Provide the [x, y] coordinate of the cell's center where the given text is located.  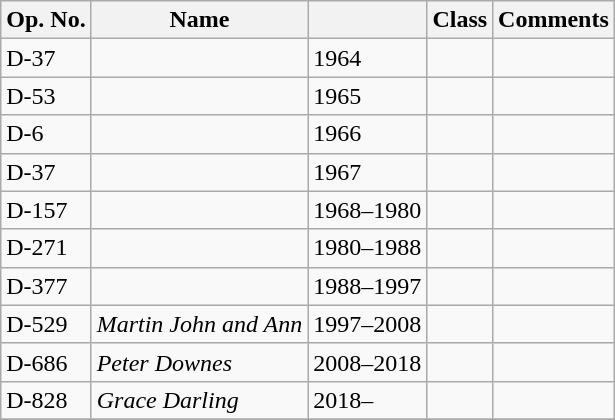
1988–1997 [368, 286]
D-377 [46, 286]
1968–1980 [368, 210]
Peter Downes [200, 362]
Comments [554, 20]
D-529 [46, 324]
D-53 [46, 96]
D-271 [46, 248]
D-828 [46, 400]
Name [200, 20]
D-686 [46, 362]
Grace Darling [200, 400]
2018– [368, 400]
Class [460, 20]
1980–1988 [368, 248]
Martin John and Ann [200, 324]
Op. No. [46, 20]
D-6 [46, 134]
1965 [368, 96]
2008–2018 [368, 362]
D-157 [46, 210]
1966 [368, 134]
1967 [368, 172]
1997–2008 [368, 324]
1964 [368, 58]
